Find where the given text appears and provide that cell's center as (X, Y) coordinate. 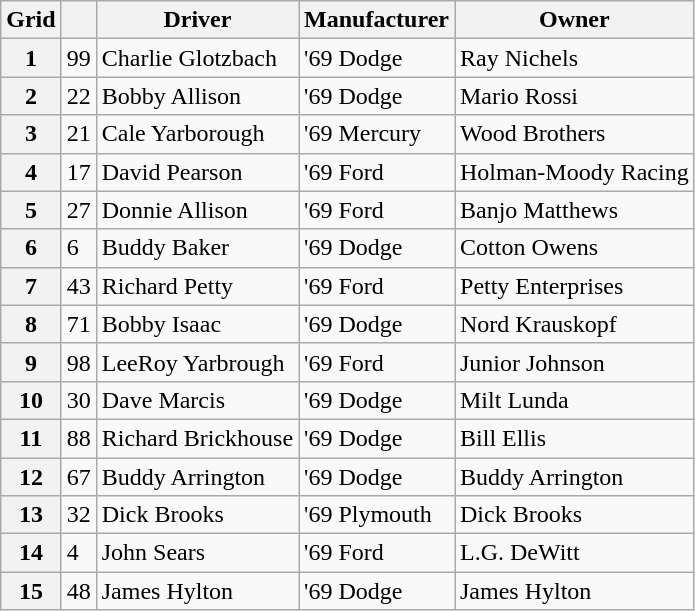
13 (31, 515)
Dave Marcis (197, 400)
21 (78, 134)
Nord Krauskopf (574, 324)
Charlie Glotzbach (197, 58)
Mario Rossi (574, 96)
14 (31, 553)
5 (31, 210)
Holman-Moody Racing (574, 172)
22 (78, 96)
Buddy Baker (197, 248)
Cale Yarborough (197, 134)
David Pearson (197, 172)
43 (78, 286)
Richard Brickhouse (197, 438)
10 (31, 400)
12 (31, 477)
Petty Enterprises (574, 286)
98 (78, 362)
8 (31, 324)
Owner (574, 20)
Bobby Isaac (197, 324)
Donnie Allison (197, 210)
L.G. DeWitt (574, 553)
LeeRoy Yarbrough (197, 362)
67 (78, 477)
3 (31, 134)
Grid (31, 20)
48 (78, 591)
27 (78, 210)
Wood Brothers (574, 134)
88 (78, 438)
2 (31, 96)
15 (31, 591)
Bill Ellis (574, 438)
30 (78, 400)
Banjo Matthews (574, 210)
'69 Mercury (377, 134)
99 (78, 58)
John Sears (197, 553)
'69 Plymouth (377, 515)
Ray Nichels (574, 58)
9 (31, 362)
Richard Petty (197, 286)
Bobby Allison (197, 96)
17 (78, 172)
Milt Lunda (574, 400)
1 (31, 58)
Junior Johnson (574, 362)
11 (31, 438)
7 (31, 286)
Driver (197, 20)
71 (78, 324)
32 (78, 515)
Cotton Owens (574, 248)
Manufacturer (377, 20)
